Provide the (X, Y) coordinate of the cell's center where the given text is located.  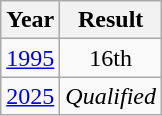
1995 (30, 58)
Result (111, 20)
16th (111, 58)
Year (30, 20)
Qualified (111, 96)
2025 (30, 96)
